For the text-containing cell, return its midpoint in [x, y] coordinate format. 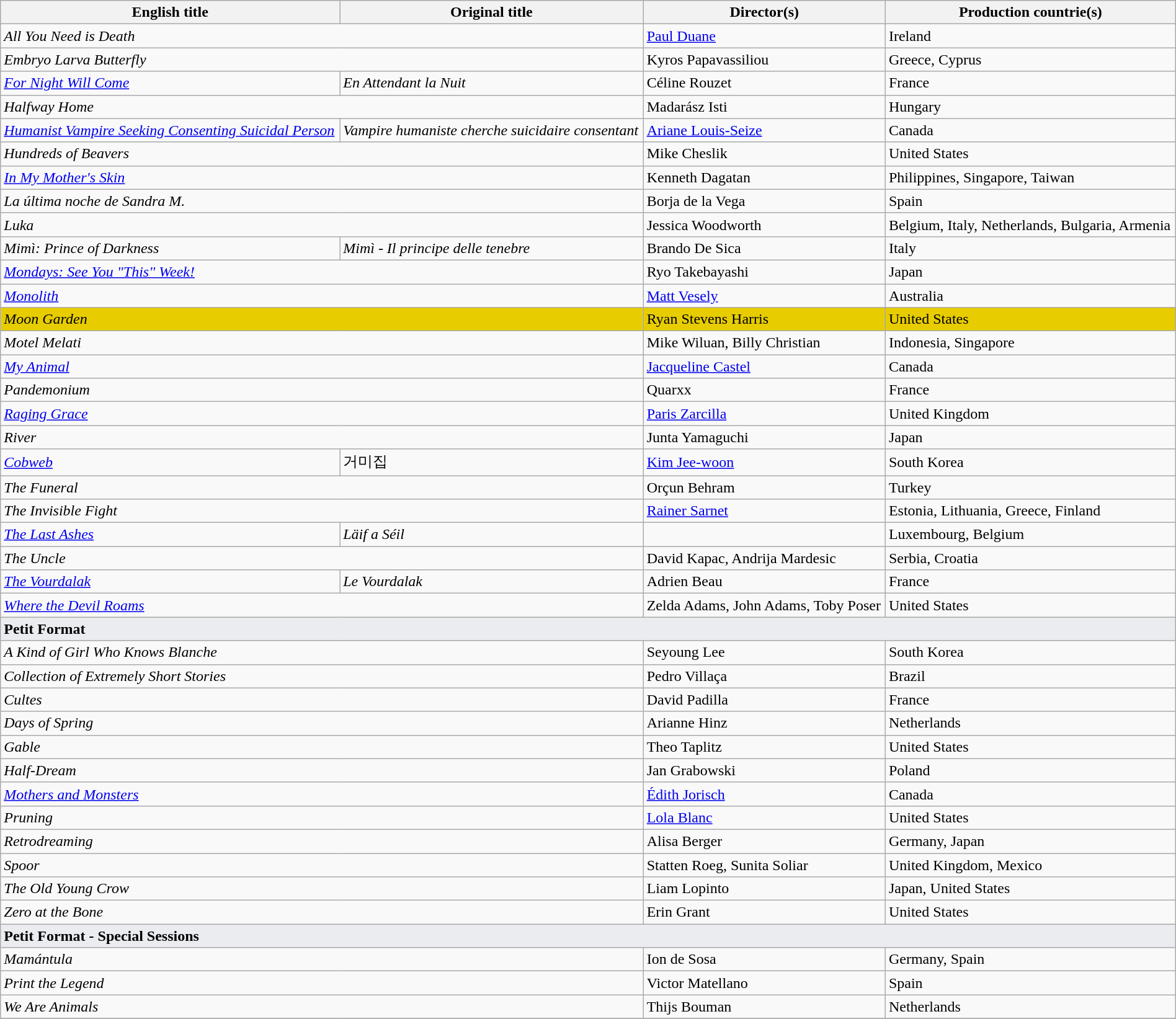
Greece, Cyprus [1030, 60]
Alisa Berger [764, 841]
Jessica Woodworth [764, 225]
Retrodreaming [322, 841]
Pruning [322, 817]
The Uncle [322, 558]
Italy [1030, 248]
Monolith [322, 296]
Half-Dream [322, 770]
Mike Cheslik [764, 154]
La última noche de Sandra M. [322, 201]
River [322, 437]
Hundreds of Beavers [322, 154]
Kyros Papavassiliou [764, 60]
Raging Grace [322, 414]
Brando De Sica [764, 248]
Madarász Isti [764, 107]
Victor Matellano [764, 983]
The Vourdalak [170, 582]
Print the Legend [322, 983]
Adrien Beau [764, 582]
Original title [491, 12]
Days of Spring [322, 723]
Mimì - Il principe delle tenebre [491, 248]
Hungary [1030, 107]
Pandemonium [322, 390]
A Kind of Girl Who Knows Blanche [322, 652]
Luxembourg, Belgium [1030, 535]
The Old Young Crow [322, 889]
Pedro Villaça [764, 676]
Motel Melati [322, 343]
Jan Grabowski [764, 770]
Mothers and Monsters [322, 794]
Matt Vesely [764, 296]
Collection of Extremely Short Stories [322, 676]
Paul Duane [764, 36]
Cultes [322, 700]
Mondays: See You "This" Week! [322, 272]
David Padilla [764, 700]
Petit Format - Special Sessions [588, 936]
United Kingdom [1030, 414]
My Animal [322, 367]
Luka [322, 225]
Where the Devil Roams [322, 605]
Germany, Spain [1030, 959]
All You Need is Death [322, 36]
Brazil [1030, 676]
Rainer Sarnet [764, 511]
Läif a Séil [491, 535]
The Funeral [322, 487]
Australia [1030, 296]
Ireland [1030, 36]
Spoor [322, 865]
Lola Blanc [764, 817]
Ryan Stevens Harris [764, 319]
We Are Animals [322, 1007]
Mike Wiluan, Billy Christian [764, 343]
Indonesia, Singapore [1030, 343]
Moon Garden [322, 319]
Kim Jee-woon [764, 463]
Japan, United States [1030, 889]
Serbia, Croatia [1030, 558]
Germany, Japan [1030, 841]
For Night Will Come [170, 83]
Ariane Louis-Seize [764, 130]
Zero at the Bone [322, 912]
The Last Ashes [170, 535]
Vampire humaniste cherche suicidaire consentant [491, 130]
Philippines, Singapore, Taiwan [1030, 177]
Statten Roeg, Sunita Soliar [764, 865]
In My Mother's Skin [322, 177]
Mamántula [322, 959]
Theo Taplitz [764, 747]
Petit Format [588, 629]
Quarxx [764, 390]
Édith Jorisch [764, 794]
Humanist Vampire Seeking Consenting Suicidal Person [170, 130]
Thijs Bouman [764, 1007]
Arianne Hinz [764, 723]
Le Vourdalak [491, 582]
Director(s) [764, 12]
Poland [1030, 770]
Zelda Adams, John Adams, Toby Poser [764, 605]
Liam Lopinto [764, 889]
Paris Zarcilla [764, 414]
The Invisible Fight [322, 511]
David Kapac, Andrija Mardesic [764, 558]
United Kingdom, Mexico [1030, 865]
Gable [322, 747]
Kenneth Dagatan [764, 177]
Céline Rouzet [764, 83]
Ryo Takebayashi [764, 272]
Mimì: Prince of Darkness [170, 248]
거미집 [491, 463]
Cobweb [170, 463]
Halfway Home [322, 107]
Estonia, Lithuania, Greece, Finland [1030, 511]
Embryo Larva Butterfly [322, 60]
Seyoung Lee [764, 652]
Jacqueline Castel [764, 367]
English title [170, 12]
En Attendant la Nuit [491, 83]
Orçun Behram [764, 487]
Borja de la Vega [764, 201]
Erin Grant [764, 912]
Junta Yamaguchi [764, 437]
Ion de Sosa [764, 959]
Production countrie(s) [1030, 12]
Belgium, Italy, Netherlands, Bulgaria, Armenia [1030, 225]
Turkey [1030, 487]
